Find where the given text appears and provide that cell's center as (X, Y) coordinate. 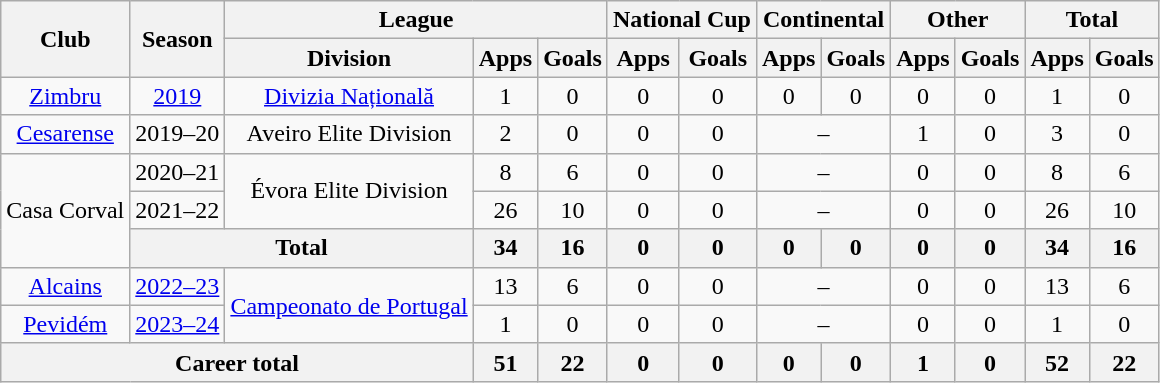
Career total (237, 362)
51 (505, 362)
League (416, 20)
2019–20 (178, 134)
2022–23 (178, 286)
2 (505, 134)
Zimbru (66, 96)
Divizia Națională (349, 96)
Évora Elite Division (349, 191)
Casa Corval (66, 210)
Club (66, 39)
52 (1057, 362)
Continental (823, 20)
2023–24 (178, 324)
2021–22 (178, 210)
Alcains (66, 286)
Division (349, 58)
2020–21 (178, 172)
Season (178, 39)
Cesarense (66, 134)
2019 (178, 96)
Aveiro Elite Division (349, 134)
National Cup (682, 20)
Other (958, 20)
3 (1057, 134)
Pevidém (66, 324)
Campeonato de Portugal (349, 305)
